Return the [X, Y] coordinate for the center point of the cell that contains the specified text.  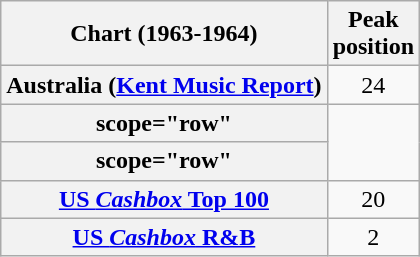
24 [373, 85]
20 [373, 199]
2 [373, 237]
Peakposition [373, 34]
US Cashbox Top 100 [164, 199]
US Cashbox R&B [164, 237]
Chart (1963-1964) [164, 34]
Australia (Kent Music Report) [164, 85]
